Find where the given text appears and provide that cell's center as (X, Y) coordinate. 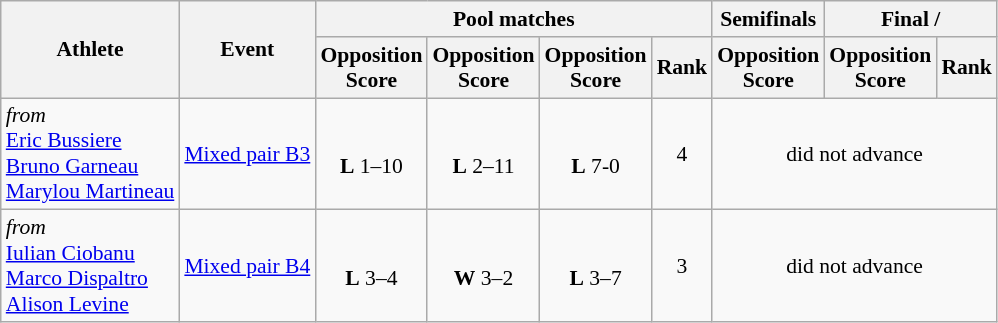
Mixed pair B4 (247, 266)
Semifinals (768, 19)
Pool matches (514, 19)
Event (247, 50)
Mixed pair B3 (247, 154)
fromIulian Ciobanu Marco Dispaltro Alison Levine (90, 266)
4 (682, 154)
L 1–10 (371, 154)
fromEric Bussiere Bruno Garneau Marylou Martineau (90, 154)
L 3–4 (371, 266)
Athlete (90, 50)
W 3–2 (483, 266)
3 (682, 266)
L 7-0 (596, 154)
L 3–7 (596, 266)
Final / (910, 19)
L 2–11 (483, 154)
